Output the (X, Y) coordinate of the center of the cell containing the given text.  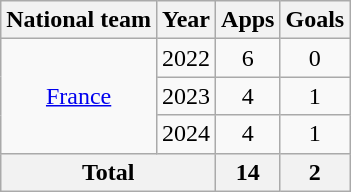
Goals (315, 20)
2022 (186, 58)
2 (315, 172)
2023 (186, 96)
0 (315, 58)
Year (186, 20)
Apps (248, 20)
2024 (186, 134)
National team (79, 20)
France (79, 96)
6 (248, 58)
Total (108, 172)
14 (248, 172)
